From the cell containing the given text, extract its center point as [X, Y] coordinate. 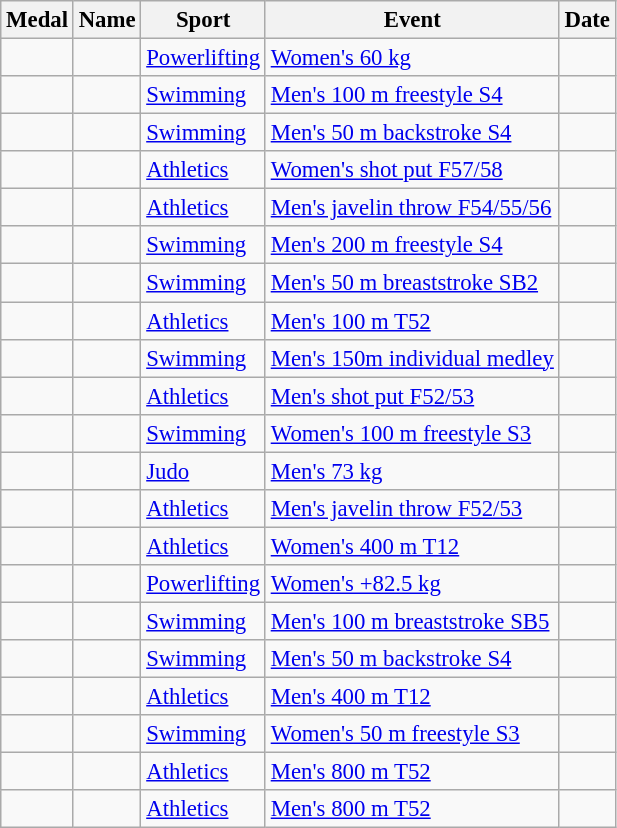
Name [107, 20]
Women's +82.5 kg [412, 584]
Men's javelin throw F54/55/56 [412, 208]
Women's 400 m T12 [412, 546]
Women's 100 m freestyle S3 [412, 433]
Men's 73 kg [412, 471]
Date [587, 20]
Women's 50 m freestyle S3 [412, 734]
Men's 400 m T12 [412, 697]
Men's 100 m breaststroke SB5 [412, 621]
Medal [38, 20]
Men's javelin throw F52/53 [412, 509]
Men's 100 m T52 [412, 321]
Men's 50 m breaststroke SB2 [412, 283]
Men's shot put F52/53 [412, 396]
Men's 200 m freestyle S4 [412, 245]
Judo [203, 471]
Men's 150m individual medley [412, 358]
Women's shot put F57/58 [412, 170]
Sport [203, 20]
Women's 60 kg [412, 58]
Event [412, 20]
Men's 100 m freestyle S4 [412, 95]
